Scan for the cell matching the given text and deliver its [x, y] coordinate at center. 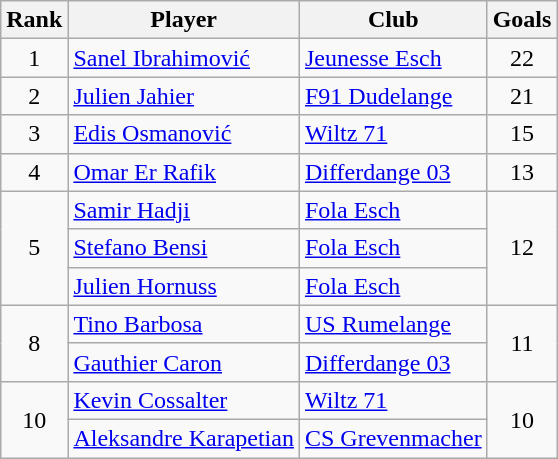
Julien Hornuss [184, 286]
Sanel Ibrahimović [184, 58]
Jeunesse Esch [393, 58]
13 [522, 172]
3 [34, 134]
12 [522, 248]
5 [34, 248]
22 [522, 58]
F91 Dudelange [393, 96]
Gauthier Caron [184, 362]
8 [34, 343]
21 [522, 96]
Club [393, 20]
Julien Jahier [184, 96]
Player [184, 20]
CS Grevenmacher [393, 438]
Omar Er Rafik [184, 172]
4 [34, 172]
Edis Osmanović [184, 134]
Aleksandre Karapetian [184, 438]
Rank [34, 20]
2 [34, 96]
1 [34, 58]
Goals [522, 20]
11 [522, 343]
Kevin Cossalter [184, 400]
Stefano Bensi [184, 248]
15 [522, 134]
Tino Barbosa [184, 324]
Samir Hadji [184, 210]
US Rumelange [393, 324]
